Return the (x, y) coordinate for the center point of the cell that contains the specified text.  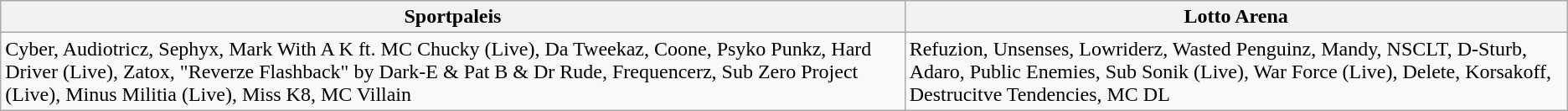
Lotto Arena (1236, 17)
Sportpaleis (452, 17)
